Pinpoint the cell where the given text exists, returning its [X, Y] midpoint coordinate. 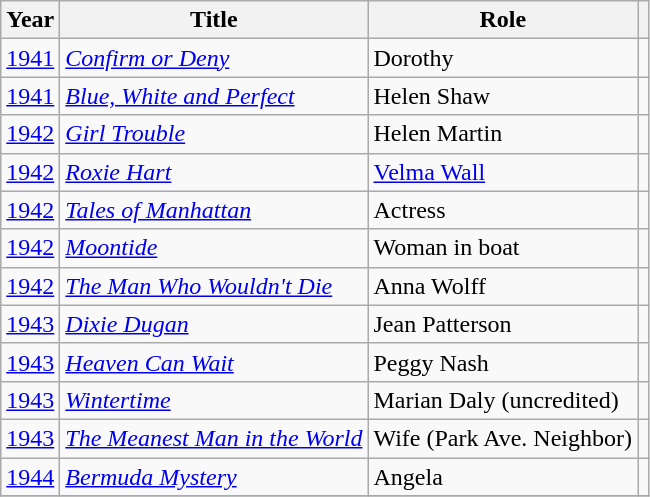
Dixie Dugan [214, 324]
Wintertime [214, 400]
Angela [503, 477]
Woman in boat [503, 248]
Heaven Can Wait [214, 362]
Blue, White and Perfect [214, 96]
Wife (Park Ave. Neighbor) [503, 438]
Year [30, 20]
Jean Patterson [503, 324]
The Man Who Wouldn't Die [214, 286]
Confirm or Deny [214, 58]
Tales of Manhattan [214, 210]
Title [214, 20]
Marian Daly (uncredited) [503, 400]
Moontide [214, 248]
Actress [503, 210]
Helen Martin [503, 134]
Velma Wall [503, 172]
The Meanest Man in the World [214, 438]
Anna Wolff [503, 286]
1944 [30, 477]
Dorothy [503, 58]
Role [503, 20]
Roxie Hart [214, 172]
Helen Shaw [503, 96]
Bermuda Mystery [214, 477]
Peggy Nash [503, 362]
Girl Trouble [214, 134]
